Detect which cell encompasses the target text, then output its (x, y) center coordinate. 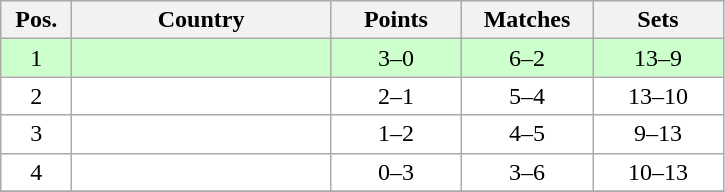
Sets (658, 20)
4–5 (526, 134)
1 (36, 58)
9–13 (658, 134)
5–4 (526, 96)
10–13 (658, 172)
Pos. (36, 20)
0–3 (396, 172)
4 (36, 172)
3–6 (526, 172)
Points (396, 20)
2 (36, 96)
6–2 (526, 58)
13–10 (658, 96)
Matches (526, 20)
Country (202, 20)
1–2 (396, 134)
13–9 (658, 58)
3–0 (396, 58)
2–1 (396, 96)
3 (36, 134)
